Return [X, Y] of the center of cell containing provided text 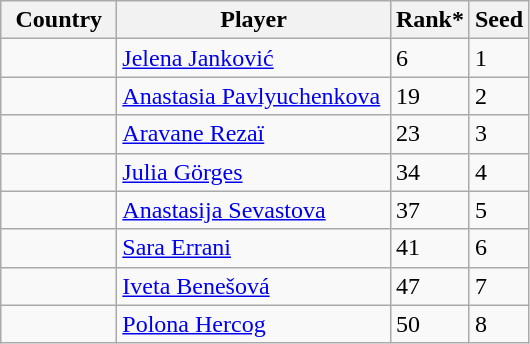
4 [498, 172]
19 [430, 96]
Player [254, 20]
5 [498, 210]
37 [430, 210]
Country [59, 20]
Polona Hercog [254, 324]
Aravane Rezaï [254, 134]
34 [430, 172]
Seed [498, 20]
Anastasia Pavlyuchenkova [254, 96]
7 [498, 286]
Jelena Janković [254, 58]
50 [430, 324]
1 [498, 58]
8 [498, 324]
Anastasija Sevastova [254, 210]
Sara Errani [254, 248]
2 [498, 96]
Rank* [430, 20]
23 [430, 134]
47 [430, 286]
Iveta Benešová [254, 286]
Julia Görges [254, 172]
41 [430, 248]
3 [498, 134]
